Search for the cell housing the specified text and yield its [x, y] center coordinate. 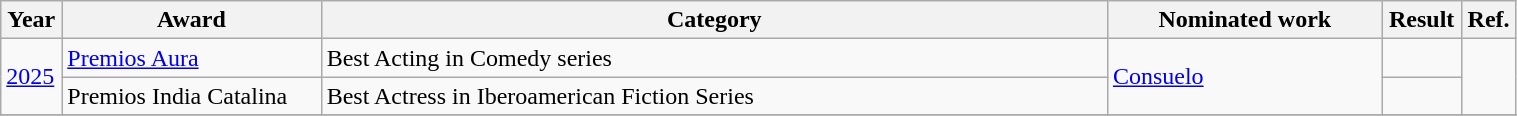
Result [1422, 20]
Best Acting in Comedy series [714, 58]
Year [32, 20]
Award [192, 20]
Category [714, 20]
Consuelo [1244, 77]
Ref. [1488, 20]
Premios India Catalina [192, 96]
Premios Aura [192, 58]
Nominated work [1244, 20]
Best Actress in Iberoamerican Fiction Series [714, 96]
2025 [32, 77]
